Determine the [X, Y] coordinate at the center of the cell enclosing the given text.  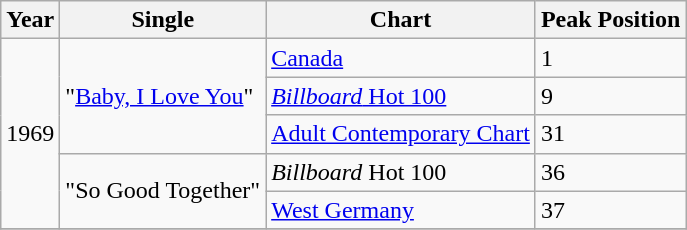
Chart [401, 20]
Peak Position [610, 20]
Year [30, 20]
9 [610, 96]
36 [610, 172]
"Baby, I Love You" [163, 96]
West Germany [401, 210]
Canada [401, 58]
31 [610, 134]
37 [610, 210]
Single [163, 20]
"So Good Together" [163, 191]
Adult Contemporary Chart [401, 134]
1 [610, 58]
1969 [30, 134]
